Extract the (x, y) coordinate from the center of the cell holding the provided text.  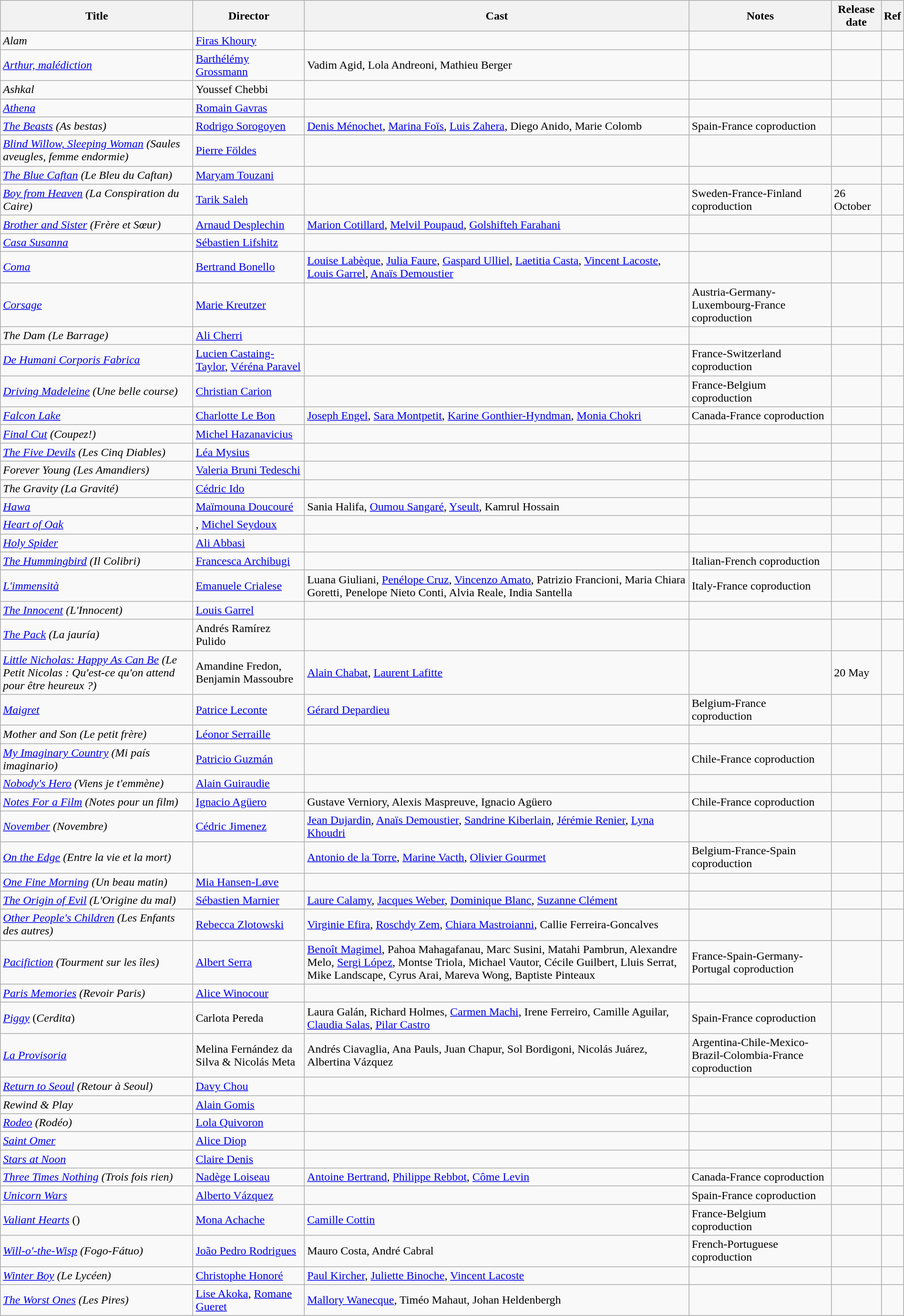
Nobody's Hero (Viens je t'emmène) (97, 784)
Argentina-Chile-Mexico-Brazil-Colombia-France coproduction (760, 1055)
Saint Omer (97, 1141)
Mona Achache (249, 1220)
Winter Boy (Le Lycéen) (97, 1275)
Director (249, 16)
The Worst Ones (Les Pires) (97, 1300)
Sania Halifa, Oumou Sangaré, Yseult, Kamrul Hossain (497, 507)
Maïmouna Doucouré (249, 507)
Mia Hansen-Løve (249, 882)
Nadège Loiseau (249, 1177)
Firas Khoury (249, 41)
Release date (856, 16)
Virginie Efira, Roschdy Zem, Chiara Mastroianni, Callie Ferreira-Goncalves (497, 924)
On the Edge (Entre la vie et la mort) (97, 858)
The Beasts (As bestas) (97, 126)
Tarik Saleh (249, 199)
Charlotte Le Bon (249, 416)
De Humani Corporis Fabrica (97, 361)
20 May (856, 673)
Cédric Jimenez (249, 826)
Maryam Touzani (249, 175)
Ashkal (97, 90)
Melina Fernández da Silva & Nicolás Meta (249, 1055)
Barthélémy Grossmann (249, 65)
The Dam (Le Barrage) (97, 336)
Forever Young (Les Amandiers) (97, 470)
Coma (97, 267)
My Imaginary Country (Mi país imaginario) (97, 759)
Mother and Son (Le petit frère) (97, 735)
Denis Ménochet, Marina Foïs, Luis Zahera, Diego Anido, Marie Colomb (497, 126)
Laura Galán, Richard Holmes, Carmen Machi, Irene Ferreiro, Camille Aguilar, Claudia Salas, Pilar Castro (497, 1018)
Alam (97, 41)
Camille Cottin (497, 1220)
Rebecca Zlotowski (249, 924)
Unicorn Wars (97, 1195)
Andrés Ramírez Pulido (249, 634)
Francesca Archibugi (249, 561)
Valiant Hearts () (97, 1220)
Arnaud Desplechin (249, 224)
Three Times Nothing (Trois fois rien) (97, 1177)
Luana Giuliani, Penélope Cruz, Vincenzo Amato, Patrizio Francioni, Maria Chiara Goretti, Penelope Nieto Conti, Alvia Reale, India Santella (497, 586)
Casa Susanna (97, 242)
The Origin of Evil (L'Origine du mal) (97, 900)
Hawa (97, 507)
Driving Madeleine (Une belle course) (97, 391)
Alberto Vázquez (249, 1195)
26 October (856, 199)
Belgium-France-Spain coproduction (760, 858)
Lise Akoka, Romane Gueret (249, 1300)
The Innocent (L'Innocent) (97, 610)
Louise Labèque, Julia Faure, Gaspard Ulliel, Laetitia Casta, Vincent Lacoste, Louis Garrel, Anaïs Demoustier (497, 267)
Italy-France coproduction (760, 586)
The Blue Caftan (Le Bleu du Caftan) (97, 175)
Michel Hazanavicius (249, 434)
The Five Devils (Les Cinq Diables) (97, 452)
Léonor Serraille (249, 735)
Patrice Leconte (249, 710)
Valeria Bruni Tedeschi (249, 470)
Cast (497, 16)
Final Cut (Coupez!) (97, 434)
Heart of Oak (97, 525)
Holy Spider (97, 543)
Piggy (Cerdita) (97, 1018)
Antoine Bertrand, Philippe Rebbot, Côme Levin (497, 1177)
Alain Gomis (249, 1104)
Ali Abbasi (249, 543)
The Pack (La jauría) (97, 634)
Stars at Noon (97, 1159)
Mallory Wanecque, Timéo Mahaut, Johan Heldenbergh (497, 1300)
Carlota Pereda (249, 1018)
Boy from Heaven (La Conspiration du Caire) (97, 199)
Ref (893, 16)
The Gravity (La Gravité) (97, 488)
Pacifiction (Tourment sur les îles) (97, 962)
Sweden-France-Finland coproduction (760, 199)
Christian Carion (249, 391)
Christophe Honoré (249, 1275)
Rodrigo Sorogoyen (249, 126)
Alain Guiraudie (249, 784)
Amandine Fredon, Benjamin Massoubre (249, 673)
Gustave Verniory, Alexis Maspreuve, Ignacio Agüero (497, 802)
L'immensità (97, 586)
Alice Winocour (249, 993)
Ali Cherri (249, 336)
Romain Gavras (249, 108)
France-Spain-Germany-Portugal coproduction (760, 962)
One Fine Morning (Un beau matin) (97, 882)
Lucien Castaing-Taylor, Véréna Paravel (249, 361)
Ignacio Agüero (249, 802)
Sébastien Lifshitz (249, 242)
Pierre Földes (249, 151)
Jean Dujardin, Anaïs Demoustier, Sandrine Kiberlain, Jérémie Renier, Lyna Khoudri (497, 826)
Laure Calamy, Jacques Weber, Dominique Blanc, Suzanne Clément (497, 900)
France-Switzerland coproduction (760, 361)
João Pedro Rodrigues (249, 1251)
Louis Garrel (249, 610)
Brother and Sister (Frère et Sœur) (97, 224)
Falcon Lake (97, 416)
Alain Chabat, Laurent Lafitte (497, 673)
Austria-Germany-Luxembourg-France coproduction (760, 304)
Antonio de la Torre, Marine Vacth, Olivier Gourmet (497, 858)
Mauro Costa, André Cabral (497, 1251)
Sébastien Marnier (249, 900)
Patricio Guzmán (249, 759)
, Michel Seydoux (249, 525)
Maigret (97, 710)
Emanuele Crialese (249, 586)
Italian-French coproduction (760, 561)
Athena (97, 108)
Marie Kreutzer (249, 304)
Joseph Engel, Sara Montpetit, Karine Gonthier-Hyndman, Monia Chokri (497, 416)
Other People's Children (Les Enfants des autres) (97, 924)
Claire Denis (249, 1159)
Blind Willow, Sleeping Woman (Saules aveugles, femme endormie) (97, 151)
La Provisoria (97, 1055)
Vadim Agid, Lola Andreoni, Mathieu Berger (497, 65)
Corsage (97, 304)
Lola Quivoron (249, 1123)
Alice Diop (249, 1141)
Notes For a Film (Notes pour un film) (97, 802)
Will-o'-the-Wisp (Fogo-Fátuo) (97, 1251)
Marion Cotillard, Melvil Poupaud, Golshifteh Farahani (497, 224)
Arthur, malédiction (97, 65)
Title (97, 16)
Little Nicholas: Happy As Can Be (Le Petit Nicolas : Qu'est-ce qu'on attend pour être heureux ?) (97, 673)
Notes (760, 16)
November (Novembre) (97, 826)
Davy Chou (249, 1086)
Léa Mysius (249, 452)
Youssef Chebbi (249, 90)
Paul Kircher, Juliette Binoche, Vincent Lacoste (497, 1275)
Rewind & Play (97, 1104)
Cédric Ido (249, 488)
Return to Seoul (Retour à Seoul) (97, 1086)
Rodeo (Rodéo) (97, 1123)
Belgium-France coproduction (760, 710)
The Hummingbird (Il Colibri) (97, 561)
Paris Memories (Revoir Paris) (97, 993)
Andrés Ciavaglia, Ana Pauls, Juan Chapur, Sol Bordigoni, Nicolás Juárez, Albertina Vázquez (497, 1055)
Gérard Depardieu (497, 710)
French-Portuguese coproduction (760, 1251)
Albert Serra (249, 962)
Bertrand Bonello (249, 267)
